Return [X, Y] of the center of cell containing provided text 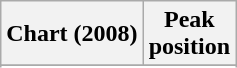
Peak position [189, 34]
Chart (2008) [72, 34]
